Output the (x, y) coordinate of the center of the cell containing the given text.  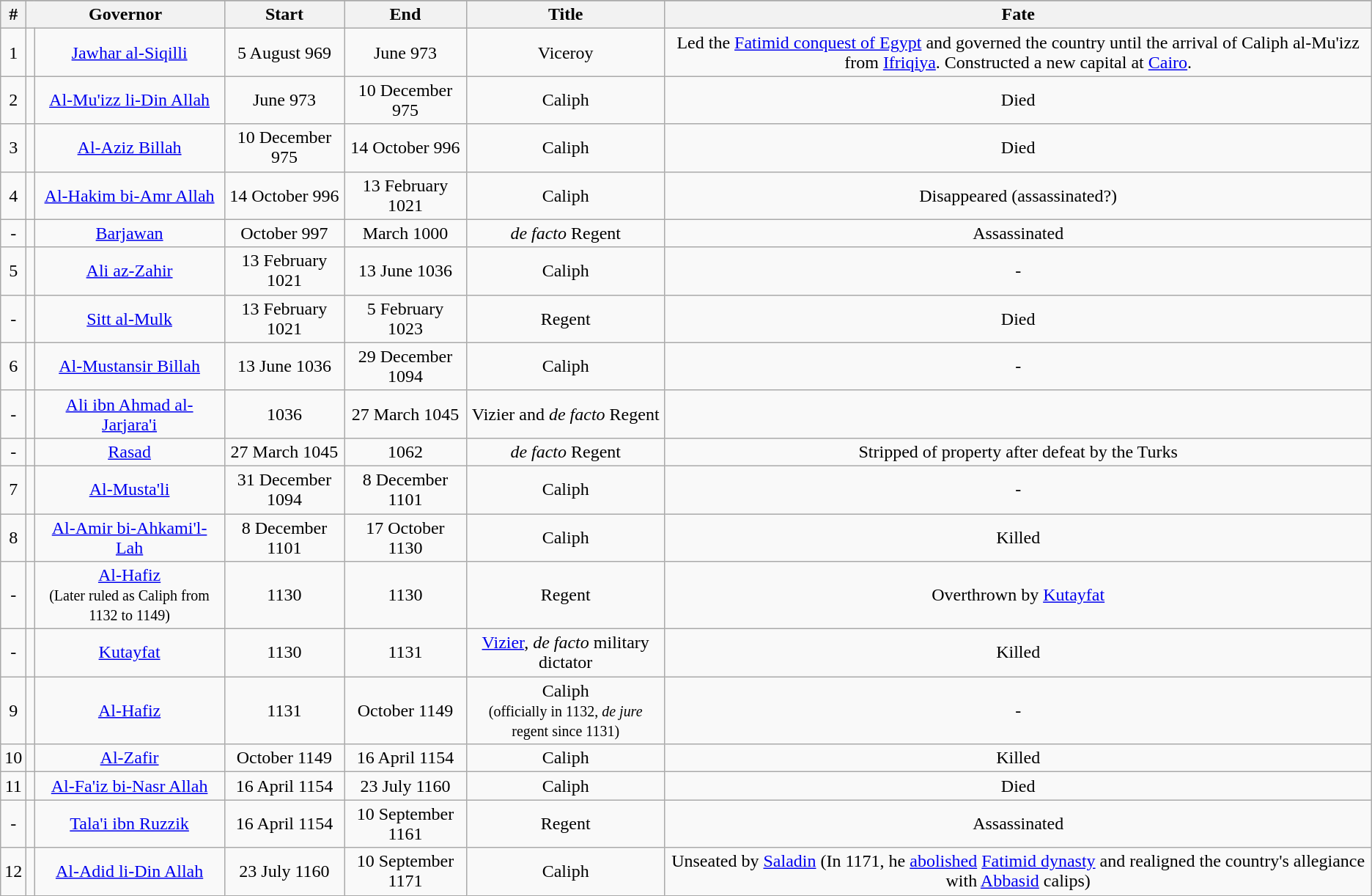
3 (13, 148)
Unseated by Saladin (In 1171, he abolished Fatimid dynasty and realigned the country's allegiance with Abbasid calips) (1018, 871)
10 (13, 758)
Disappeared (assassinated?) (1018, 195)
# (13, 15)
8 (13, 537)
6 (13, 367)
1062 (406, 452)
1036 (284, 414)
Stripped of property after defeat by the Turks (1018, 452)
October 997 (284, 233)
7 (13, 490)
Fate (1018, 15)
Ali az-Zahir (129, 271)
Barjawan (129, 233)
Al-Adid li-Din Allah (129, 871)
Vizier and de facto Regent (566, 414)
Al-Hakim bi-Amr Allah (129, 195)
2 (13, 100)
17 October 1130 (406, 537)
Start (284, 15)
Tala'i ibn Ruzzik (129, 824)
Ali ibn Ahmad al-Jarjara'i (129, 414)
4 (13, 195)
10 September 1171 (406, 871)
Al-Mu'izz li-Din Allah (129, 100)
5 (13, 271)
Al-Hafiz(Later ruled as Caliph from 1132 to 1149) (129, 595)
Viceroy (566, 53)
Al-Amir bi-Ahkami'l-Lah (129, 537)
10 September 1161 (406, 824)
5 August 969 (284, 53)
11 (13, 786)
Vizier, de facto military dictator (566, 653)
End (406, 15)
Title (566, 15)
Led the Fatimid conquest of Egypt and governed the country until the arrival of Caliph al-Mu'izz from Ifriqiya. Constructed a new capital at Cairo. (1018, 53)
March 1000 (406, 233)
Overthrown by Kutayfat (1018, 595)
Al-Hafiz (129, 710)
31 December 1094 (284, 490)
29 December 1094 (406, 367)
5 February 1023 (406, 318)
1 (13, 53)
Rasad (129, 452)
Jawhar al-Siqilli (129, 53)
Al-Aziz Billah (129, 148)
Al-Zafir (129, 758)
Sitt al-Mulk (129, 318)
Al-Fa'iz bi-Nasr Allah (129, 786)
Kutayfat (129, 653)
9 (13, 710)
Caliph(officially in 1132, de jure regent since 1131) (566, 710)
Al-Musta'li (129, 490)
12 (13, 871)
Al-Mustansir Billah (129, 367)
Governor (125, 15)
